Capture the cell that displays the provided text and extract its [x, y] central coordinate. 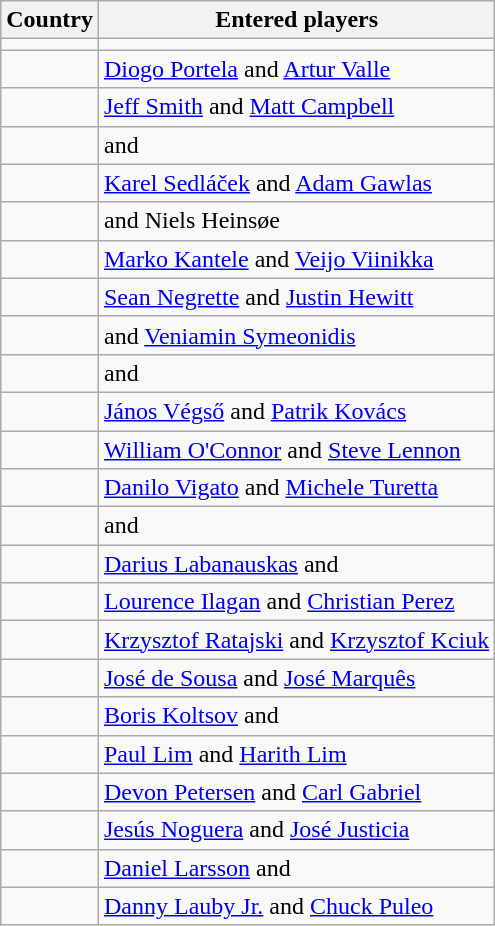
and Veniamin Symeonidis [296, 335]
Marko Kantele and Veijo Viinikka [296, 259]
Jesús Noguera and José Justicia [296, 830]
Lourence Ilagan and Christian Perez [296, 602]
Country [50, 20]
Danilo Vigato and Michele Turetta [296, 488]
Darius Labanauskas and [296, 564]
Sean Negrette and Justin Hewitt [296, 297]
Krzysztof Ratajski and Krzysztof Kciuk [296, 640]
János Végső and Patrik Kovács [296, 411]
Danny Lauby Jr. and Chuck Puleo [296, 906]
Paul Lim and Harith Lim [296, 754]
Devon Petersen and Carl Gabriel [296, 792]
Jeff Smith and Matt Campbell [296, 107]
Diogo Portela and Artur Valle [296, 69]
William O'Connor and Steve Lennon [296, 449]
José de Sousa and José Marquês [296, 678]
and Niels Heinsøe [296, 221]
Karel Sedláček and Adam Gawlas [296, 183]
Entered players [296, 20]
Daniel Larsson and [296, 868]
Boris Koltsov and [296, 716]
